Find where the given text appears and provide that cell's center as [X, Y] coordinate. 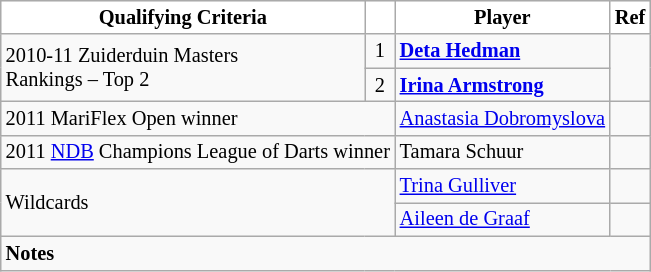
Deta Hedman [502, 51]
2011 NDB Champions League of Darts winner [198, 152]
Notes [326, 253]
1 [380, 51]
2 [380, 85]
Wildcards [198, 202]
Tamara Schuur [502, 152]
Trina Gulliver [502, 186]
2011 MariFlex Open winner [198, 118]
2010-11 Zuiderduin MastersRankings – Top 2 [183, 68]
Anastasia Dobromyslova [502, 118]
Irina Armstrong [502, 85]
Player [502, 17]
Qualifying Criteria [183, 17]
Aileen de Graaf [502, 219]
Ref [630, 17]
